Extract the [X, Y] coordinate from the center of the cell holding the provided text.  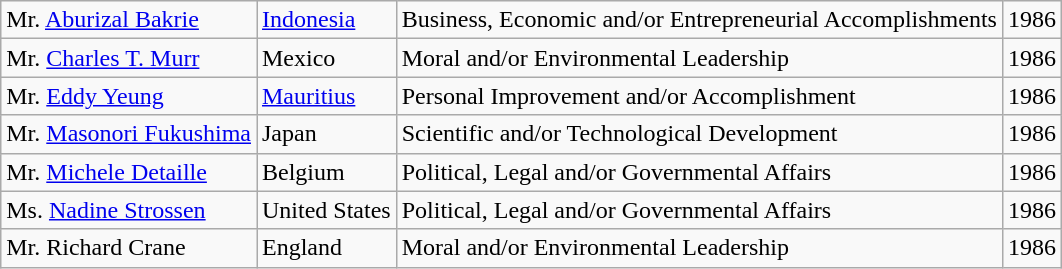
United States [326, 210]
Mr. Charles T. Murr [129, 58]
Business, Economic and/or Entrepreneurial Accomplishments [699, 20]
Indonesia [326, 20]
Mr. Masonori Fukushima [129, 134]
Belgium [326, 172]
Ms. Nadine Strossen [129, 210]
Mr. Richard Crane [129, 248]
Scientific and/or Technological Development [699, 134]
Mr. Eddy Yeung [129, 96]
Japan [326, 134]
Mexico [326, 58]
Personal Improvement and/or Accomplishment [699, 96]
Mr. Michele Detaille [129, 172]
Mr. Aburizal Bakrie [129, 20]
Mauritius [326, 96]
England [326, 248]
